Scan for the cell matching the given text and deliver its [X, Y] coordinate at center. 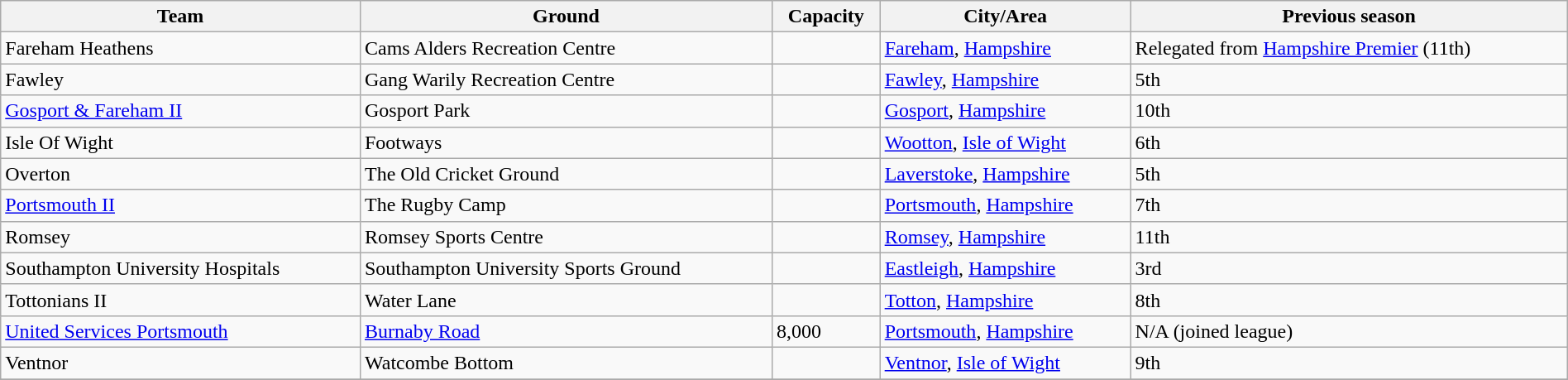
Relegated from Hampshire Premier (11th) [1349, 48]
Romsey, Hampshire [1006, 237]
Cams Alders Recreation Centre [566, 48]
10th [1349, 111]
Gosport & Fareham II [180, 111]
Laverstoke, Hampshire [1006, 174]
City/Area [1006, 17]
Previous season [1349, 17]
Fawley [180, 79]
Fareham Heathens [180, 48]
9th [1349, 363]
Water Lane [566, 300]
The Old Cricket Ground [566, 174]
Ventnor [180, 363]
7th [1349, 205]
11th [1349, 237]
8,000 [827, 331]
Southampton University Hospitals [180, 268]
Southampton University Sports Ground [566, 268]
The Rugby Camp [566, 205]
Team [180, 17]
Overton [180, 174]
Fareham, Hampshire [1006, 48]
3rd [1349, 268]
Totton, Hampshire [1006, 300]
Eastleigh, Hampshire [1006, 268]
Wootton, Isle of Wight [1006, 142]
Gosport, Hampshire [1006, 111]
Gang Warily Recreation Centre [566, 79]
Tottonians II [180, 300]
Burnaby Road [566, 331]
Ground [566, 17]
Capacity [827, 17]
Gosport Park [566, 111]
United Services Portsmouth [180, 331]
6th [1349, 142]
Romsey [180, 237]
Ventnor, Isle of Wight [1006, 363]
N/A (joined league) [1349, 331]
8th [1349, 300]
Portsmouth II [180, 205]
Romsey Sports Centre [566, 237]
Isle Of Wight [180, 142]
Watcombe Bottom [566, 363]
Fawley, Hampshire [1006, 79]
Footways [566, 142]
